Identify which cell holds the provided text, then report its (X, Y) central coordinate. 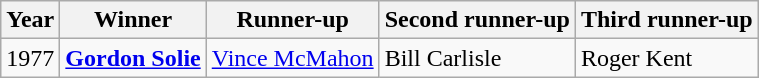
Runner-up (292, 20)
Winner (133, 20)
Third runner-up (666, 20)
Year (30, 20)
1977 (30, 58)
Bill Carlisle (477, 58)
Second runner-up (477, 20)
Roger Kent (666, 58)
Vince McMahon (292, 58)
Gordon Solie (133, 58)
